Determine the (X, Y) coordinate at the center of the cell enclosing the given text.  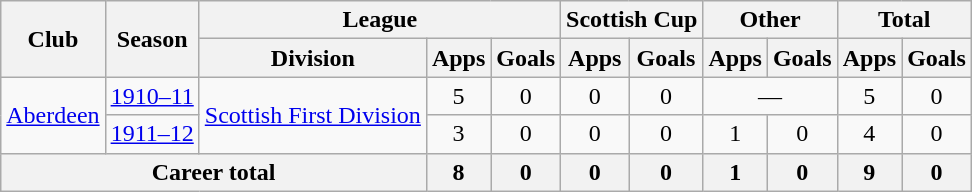
Scottish Cup (632, 20)
Other (770, 20)
— (770, 96)
9 (869, 172)
8 (458, 172)
Total (904, 20)
4 (869, 134)
Division (312, 58)
Club (53, 39)
Career total (214, 172)
League (380, 20)
Scottish First Division (312, 115)
Season (152, 39)
1910–11 (152, 96)
1911–12 (152, 134)
3 (458, 134)
Aberdeen (53, 115)
